Identify which cell holds the provided text, then report its [x, y] central coordinate. 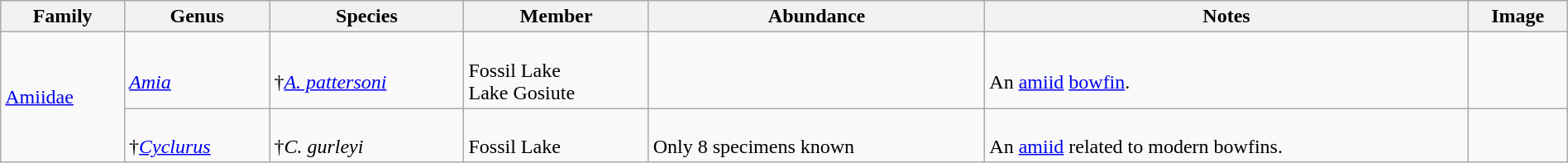
†A. pattersoni [367, 70]
Fossil Lake Lake Gosiute [556, 70]
†Cyclurus [197, 136]
An amiid bowfin. [1226, 70]
Amia [197, 70]
Abundance [817, 17]
Species [367, 17]
Amiidae [63, 98]
Fossil Lake [556, 136]
Only 8 specimens known [817, 136]
Member [556, 17]
†C. gurleyi [367, 136]
Notes [1226, 17]
Genus [197, 17]
Family [63, 17]
Image [1518, 17]
An amiid related to modern bowfins. [1226, 136]
